Return (X, Y) of the center of cell containing provided text 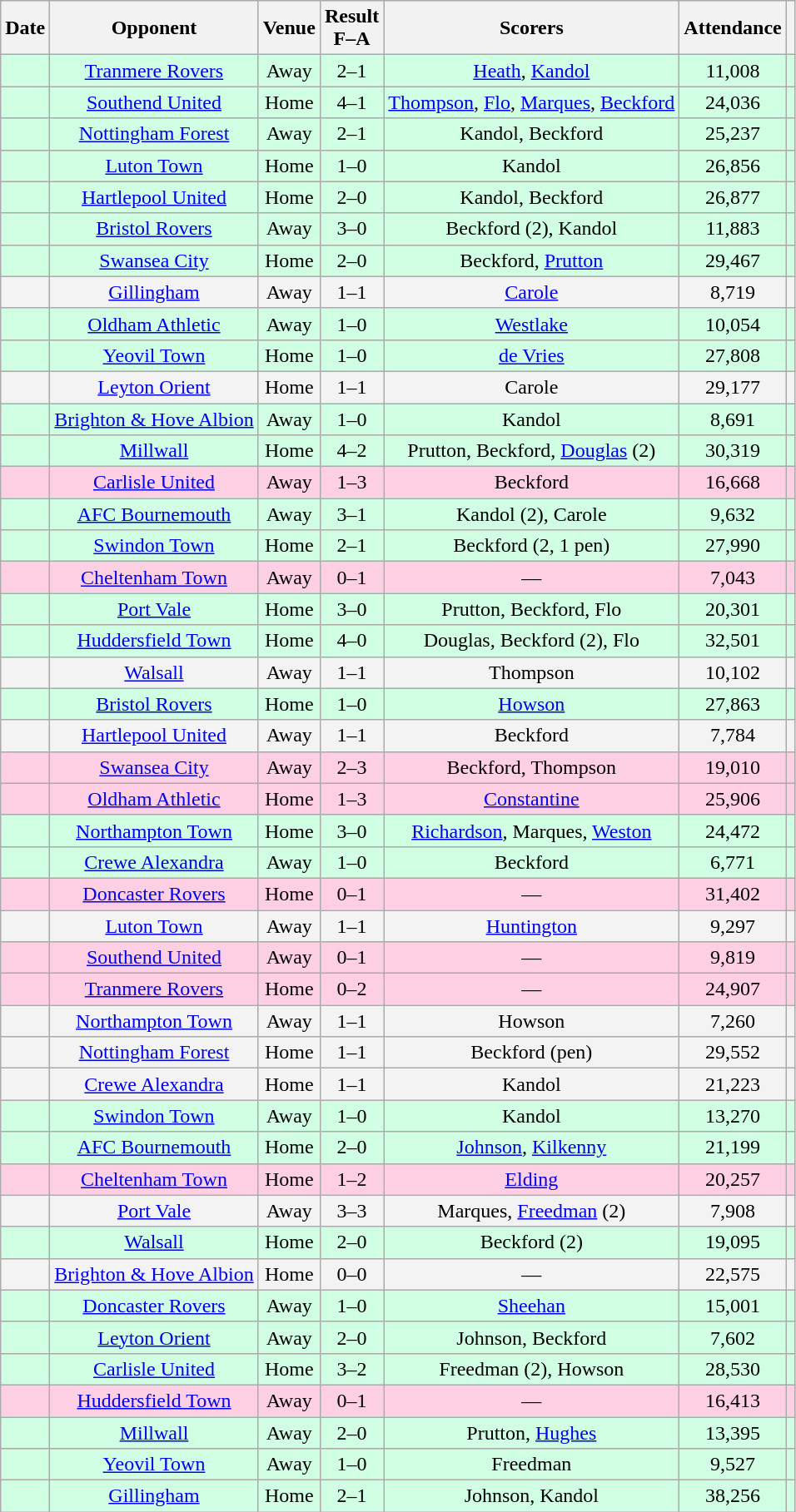
Prutton, Hughes (531, 1432)
10,102 (733, 672)
29,467 (733, 260)
31,402 (733, 894)
24,907 (733, 989)
Constantine (531, 799)
9,632 (733, 514)
0–2 (351, 989)
16,413 (733, 1400)
38,256 (733, 1496)
27,990 (733, 546)
Westlake (531, 324)
7,908 (733, 1211)
Sheehan (531, 1306)
Douglas, Beckford (2), Flo (531, 641)
7,602 (733, 1337)
Huntington (531, 926)
7,784 (733, 736)
27,863 (733, 704)
10,054 (733, 324)
8,719 (733, 292)
1–2 (351, 1179)
20,301 (733, 609)
Johnson, Kilkenny (531, 1148)
Beckford, Prutton (531, 260)
4–2 (351, 451)
25,906 (733, 799)
13,270 (733, 1116)
3–2 (351, 1369)
7,260 (733, 1021)
24,472 (733, 830)
4–0 (351, 641)
Venue (289, 28)
25,237 (733, 134)
21,223 (733, 1084)
13,395 (733, 1432)
Thompson, Flo, Marques, Beckford (531, 102)
Opponent (154, 28)
6,771 (733, 862)
32,501 (733, 641)
Date (25, 28)
Freedman (2), Howson (531, 1369)
9,819 (733, 958)
Kandol (2), Carole (531, 514)
24,036 (733, 102)
2–3 (351, 767)
Beckford (2), Kandol (531, 229)
Marques, Freedman (2) (531, 1211)
26,856 (733, 166)
9,297 (733, 926)
0–0 (351, 1274)
Freedman (531, 1465)
16,668 (733, 483)
20,257 (733, 1179)
29,177 (733, 387)
11,883 (733, 229)
3–1 (351, 514)
15,001 (733, 1306)
Heath, Kandol (531, 71)
Beckford (pen) (531, 1053)
21,199 (733, 1148)
Richardson, Marques, Weston (531, 830)
30,319 (733, 451)
7,043 (733, 578)
Johnson, Kandol (531, 1496)
26,877 (733, 197)
4–1 (351, 102)
Prutton, Beckford, Douglas (2) (531, 451)
Beckford, Thompson (531, 767)
Beckford (2, 1 pen) (531, 546)
de Vries (531, 355)
27,808 (733, 355)
8,691 (733, 419)
Prutton, Beckford, Flo (531, 609)
22,575 (733, 1274)
Scorers (531, 28)
19,010 (733, 767)
Beckford (2) (531, 1242)
Johnson, Beckford (531, 1337)
28,530 (733, 1369)
9,527 (733, 1465)
11,008 (733, 71)
ResultF–A (351, 28)
Attendance (733, 28)
Thompson (531, 672)
Elding (531, 1179)
3–3 (351, 1211)
19,095 (733, 1242)
29,552 (733, 1053)
